Search for the cell housing the specified text and yield its (X, Y) center coordinate. 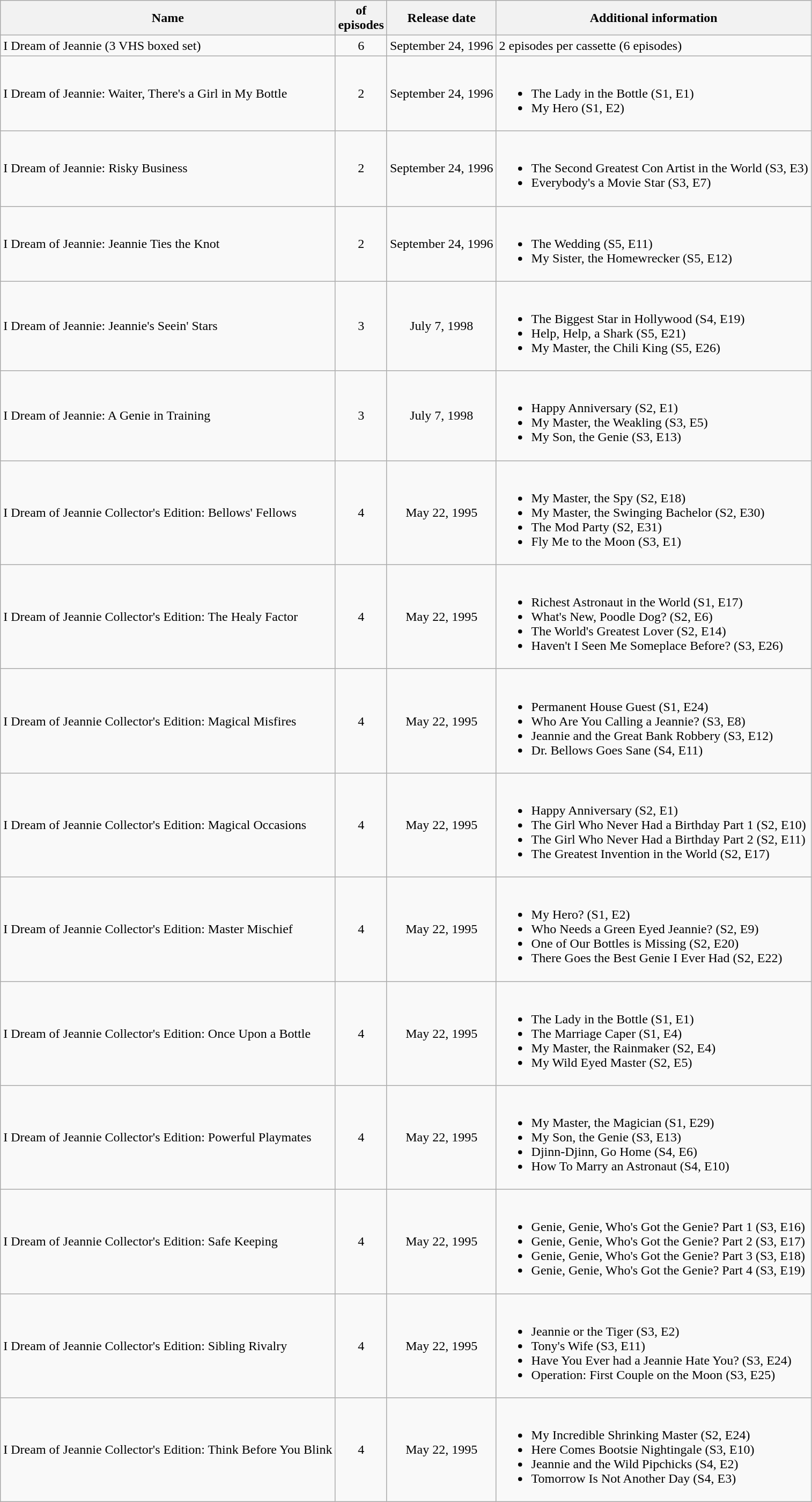
I Dream of Jeannie Collector's Edition: Master Mischief (168, 929)
I Dream of Jeannie (3 VHS boxed set) (168, 46)
Additional information (653, 18)
The Wedding (S5, E11)My Sister, the Homewrecker (S5, E12) (653, 244)
Release date (441, 18)
I Dream of Jeannie Collector's Edition: Powerful Playmates (168, 1138)
2 episodes per cassette (6 episodes) (653, 46)
I Dream of Jeannie Collector's Edition: Bellows' Fellows (168, 512)
I Dream of Jeannie Collector's Edition: The Healy Factor (168, 617)
I Dream of Jeannie Collector's Edition: Magical Misfires (168, 721)
I Dream of Jeannie: A Genie in Training (168, 415)
My Master, the Magician (S1, E29)My Son, the Genie (S3, E13)Djinn-Djinn, Go Home (S4, E6)How To Marry an Astronaut (S4, E10) (653, 1138)
Name (168, 18)
I Dream of Jeannie Collector's Edition: Once Upon a Bottle (168, 1033)
The Second Greatest Con Artist in the World (S3, E3)Everybody's a Movie Star (S3, E7) (653, 168)
Jeannie or the Tiger (S3, E2)Tony's Wife (S3, E11)Have You Ever had a Jeannie Hate You? (S3, E24)Operation: First Couple on the Moon (S3, E25) (653, 1346)
The Lady in the Bottle (S1, E1)The Marriage Caper (S1, E4)My Master, the Rainmaker (S2, E4)My Wild Eyed Master (S2, E5) (653, 1033)
My Hero? (S1, E2)Who Needs a Green Eyed Jeannie? (S2, E9)One of Our Bottles is Missing (S2, E20)There Goes the Best Genie I Ever Had (S2, E22) (653, 929)
My Master, the Spy (S2, E18)My Master, the Swinging Bachelor (S2, E30)The Mod Party (S2, E31)Fly Me to the Moon (S3, E1) (653, 512)
I Dream of Jeannie: Waiter, There's a Girl in My Bottle (168, 93)
I Dream of Jeannie Collector's Edition: Magical Occasions (168, 825)
Permanent House Guest (S1, E24)Who Are You Calling a Jeannie? (S3, E8)Jeannie and the Great Bank Robbery (S3, E12)Dr. Bellows Goes Sane (S4, E11) (653, 721)
I Dream of Jeannie: Jeannie Ties the Knot (168, 244)
I Dream of Jeannie Collector's Edition: Safe Keeping (168, 1242)
I Dream of Jeannie: Risky Business (168, 168)
I Dream of Jeannie Collector's Edition: Think Before You Blink (168, 1450)
I Dream of Jeannie: Jeannie's Seein' Stars (168, 326)
I Dream of Jeannie Collector's Edition: Sibling Rivalry (168, 1346)
of episodes (361, 18)
The Lady in the Bottle (S1, E1)My Hero (S1, E2) (653, 93)
Happy Anniversary (S2, E1)My Master, the Weakling (S3, E5)My Son, the Genie (S3, E13) (653, 415)
The Biggest Star in Hollywood (S4, E19)Help, Help, a Shark (S5, E21)My Master, the Chili King (S5, E26) (653, 326)
6 (361, 46)
